Search for the cell housing the specified text and yield its (x, y) center coordinate. 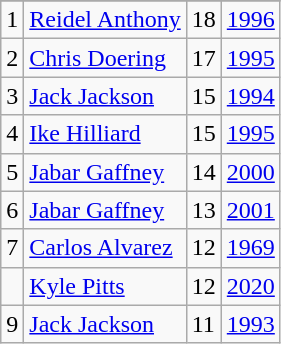
14 (204, 172)
2001 (250, 210)
13 (204, 210)
9 (12, 324)
11 (204, 324)
1 (12, 20)
18 (204, 20)
7 (12, 248)
1994 (250, 96)
Reidel Anthony (105, 20)
1996 (250, 20)
Kyle Pitts (105, 286)
6 (12, 210)
4 (12, 134)
Chris Doering (105, 58)
2 (12, 58)
1969 (250, 248)
3 (12, 96)
17 (204, 58)
1993 (250, 324)
2020 (250, 286)
2000 (250, 172)
Ike Hilliard (105, 134)
5 (12, 172)
Carlos Alvarez (105, 248)
